Provide the (X, Y) coordinate of the cell's center where the given text is located.  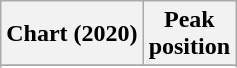
Peakposition (189, 34)
Chart (2020) (72, 34)
